Detect which cell encompasses the target text, then output its (X, Y) center coordinate. 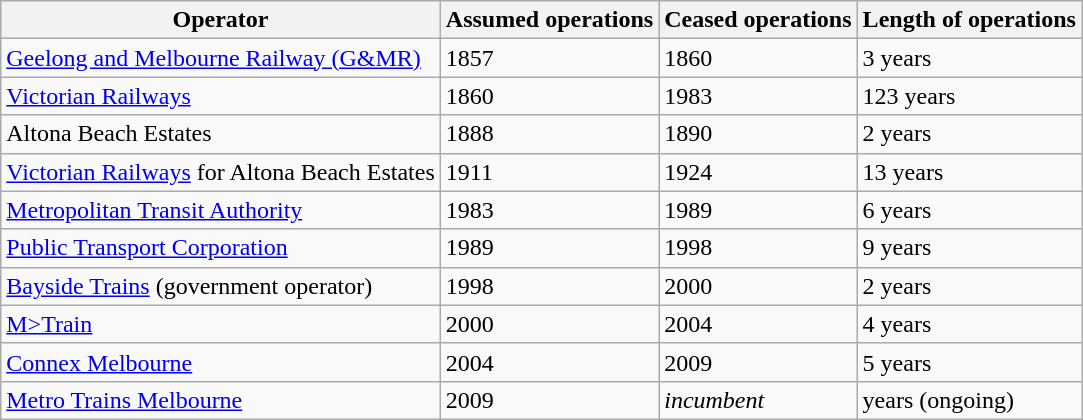
123 years (969, 96)
1857 (549, 58)
Metro Trains Melbourne (221, 400)
1890 (758, 134)
1911 (549, 172)
Ceased operations (758, 20)
Assumed operations (549, 20)
Length of operations (969, 20)
Metropolitan Transit Authority (221, 210)
4 years (969, 324)
Public Transport Corporation (221, 248)
M>Train (221, 324)
13 years (969, 172)
Geelong and Melbourne Railway (G&MR) (221, 58)
5 years (969, 362)
1888 (549, 134)
Bayside Trains (government operator) (221, 286)
Connex Melbourne (221, 362)
years (ongoing) (969, 400)
1924 (758, 172)
6 years (969, 210)
Victorian Railways (221, 96)
Operator (221, 20)
Victorian Railways for Altona Beach Estates (221, 172)
Altona Beach Estates (221, 134)
9 years (969, 248)
incumbent (758, 400)
3 years (969, 58)
